Search for the cell housing the specified text and yield its (x, y) center coordinate. 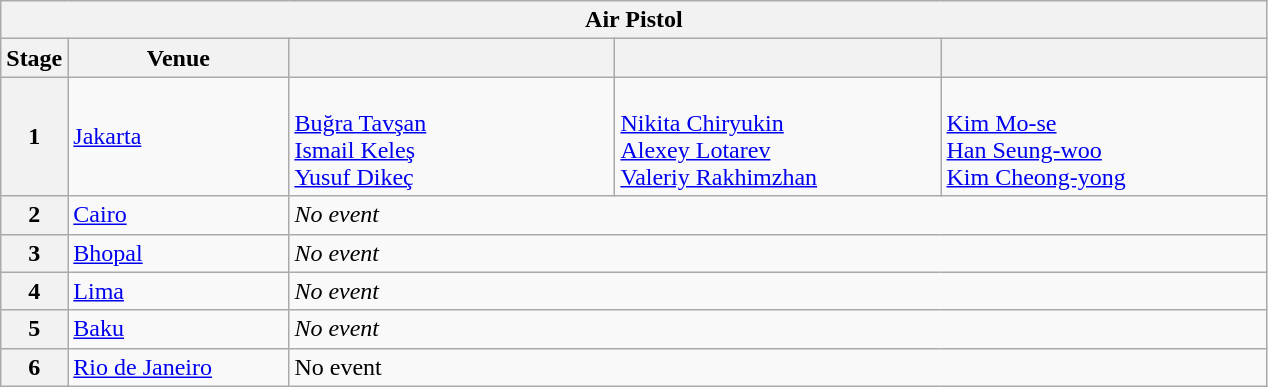
Lima (178, 291)
Bhopal (178, 253)
Buğra Tavşan Ismail Keleş Yusuf Dikeç (452, 136)
4 (34, 291)
3 (34, 253)
Jakarta (178, 136)
Venue (178, 58)
Cairo (178, 215)
6 (34, 367)
1 (34, 136)
Stage (34, 58)
Nikita Chiryukin Alexey Lotarev Valeriy Rakhimzhan (778, 136)
Baku (178, 329)
5 (34, 329)
Kim Mo-se Han Seung-woo Kim Cheong-yong (1104, 136)
Rio de Janeiro (178, 367)
Air Pistol (634, 20)
2 (34, 215)
